Output the [X, Y] coordinate of the center of the cell containing the given text.  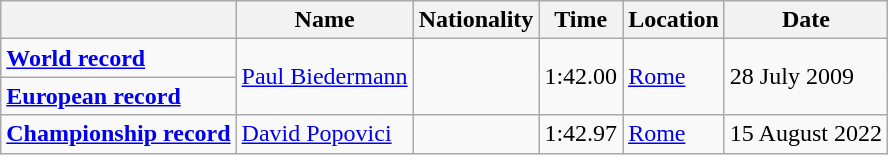
Paul Biedermann [324, 77]
David Popovici [324, 134]
Date [806, 20]
Time [581, 20]
28 July 2009 [806, 77]
World record [118, 58]
European record [118, 96]
Championship record [118, 134]
Location [674, 20]
Name [324, 20]
15 August 2022 [806, 134]
1:42.97 [581, 134]
Nationality [476, 20]
1:42.00 [581, 77]
